Pinpoint the cell where the given text exists, returning its [x, y] midpoint coordinate. 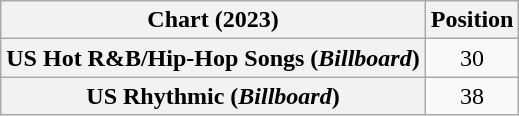
30 [472, 58]
US Rhythmic (Billboard) [213, 96]
38 [472, 96]
Chart (2023) [213, 20]
Position [472, 20]
US Hot R&B/Hip-Hop Songs (Billboard) [213, 58]
